Scan for the cell matching the given text and deliver its (x, y) coordinate at center. 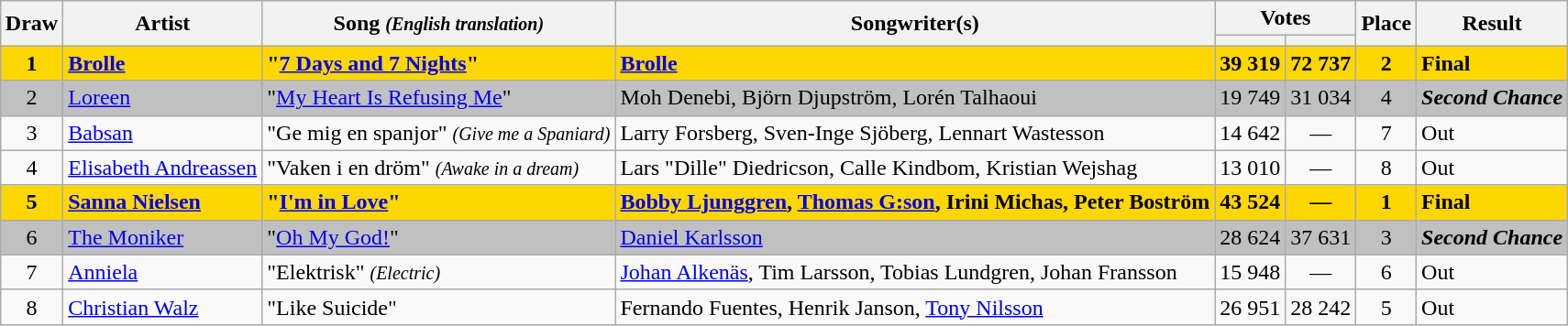
"Like Suicide" (438, 307)
31 034 (1320, 98)
"Elektrisk" (Electric) (438, 272)
Fernando Fuentes, Henrik Janson, Tony Nilsson (915, 307)
Sanna Nielsen (163, 202)
"Vaken i en dröm" (Awake in a dream) (438, 168)
Anniela (163, 272)
Moh Denebi, Björn Djupström, Lorén Talhaoui (915, 98)
39 319 (1251, 63)
Daniel Karlsson (915, 237)
Song (English translation) (438, 24)
28 242 (1320, 307)
Artist (163, 24)
19 749 (1251, 98)
Place (1386, 24)
43 524 (1251, 202)
Johan Alkenäs, Tim Larsson, Tobias Lundgren, Johan Fransson (915, 272)
"Ge mig en spanjor" (Give me a Spaniard) (438, 133)
26 951 (1251, 307)
The Moniker (163, 237)
Lars "Dille" Diedricson, Calle Kindbom, Kristian Wejshag (915, 168)
14 642 (1251, 133)
Larry Forsberg, Sven-Inge Sjöberg, Lennart Wastesson (915, 133)
Votes (1286, 18)
"I'm in Love" (438, 202)
Bobby Ljunggren, Thomas G:son, Irini Michas, Peter Boström (915, 202)
72 737 (1320, 63)
"7 Days and 7 Nights" (438, 63)
Result (1493, 24)
"My Heart Is Refusing Me" (438, 98)
28 624 (1251, 237)
37 631 (1320, 237)
Loreen (163, 98)
Songwriter(s) (915, 24)
13 010 (1251, 168)
Babsan (163, 133)
15 948 (1251, 272)
Christian Walz (163, 307)
Draw (31, 24)
Elisabeth Andreassen (163, 168)
"Oh My God!" (438, 237)
